Capture the cell that displays the provided text and extract its [x, y] central coordinate. 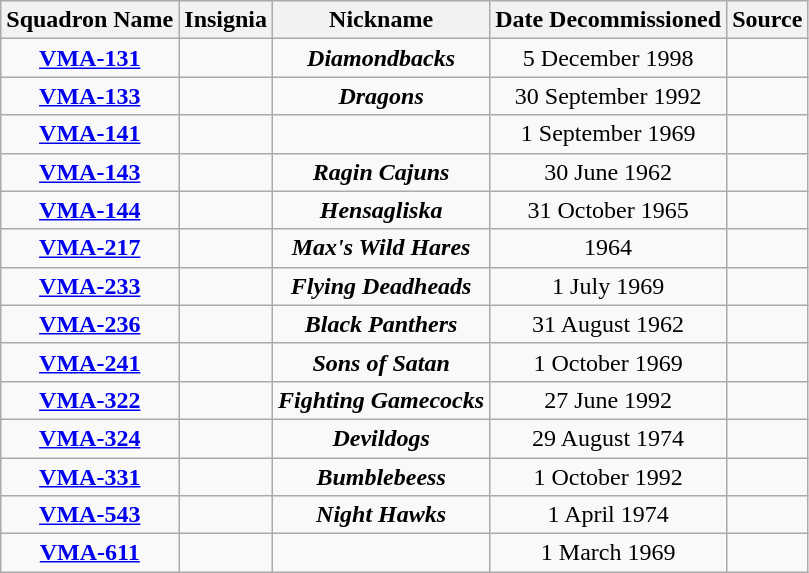
1 April 1974 [608, 515]
1 July 1969 [608, 286]
VMA-131 [90, 58]
Date Decommissioned [608, 20]
Black Panthers [382, 324]
Insignia [226, 20]
29 August 1974 [608, 438]
30 September 1992 [608, 96]
31 October 1965 [608, 210]
1 September 1969 [608, 134]
VMA-322 [90, 400]
VMA-217 [90, 248]
VMA-143 [90, 172]
Max's Wild Hares [382, 248]
30 June 1962 [608, 172]
1 October 1969 [608, 362]
Night Hawks [382, 515]
VMA-241 [90, 362]
VMA-233 [90, 286]
1 October 1992 [608, 477]
5 December 1998 [608, 58]
VMA-144 [90, 210]
VMA-324 [90, 438]
Diamondbacks [382, 58]
Squadron Name [90, 20]
VMA-236 [90, 324]
VMA-543 [90, 515]
VMA-331 [90, 477]
1964 [608, 248]
VMA-133 [90, 96]
Ragin Cajuns [382, 172]
Sons of Satan [382, 362]
1 March 1969 [608, 553]
Hensagliska [382, 210]
VMA-141 [90, 134]
VMA-611 [90, 553]
Flying Deadheads [382, 286]
Dragons [382, 96]
Nickname [382, 20]
Fighting Gamecocks [382, 400]
Bumblebeess [382, 477]
Devildogs [382, 438]
27 June 1992 [608, 400]
Source [768, 20]
31 August 1962 [608, 324]
